Scan for the cell matching the given text and deliver its (X, Y) coordinate at center. 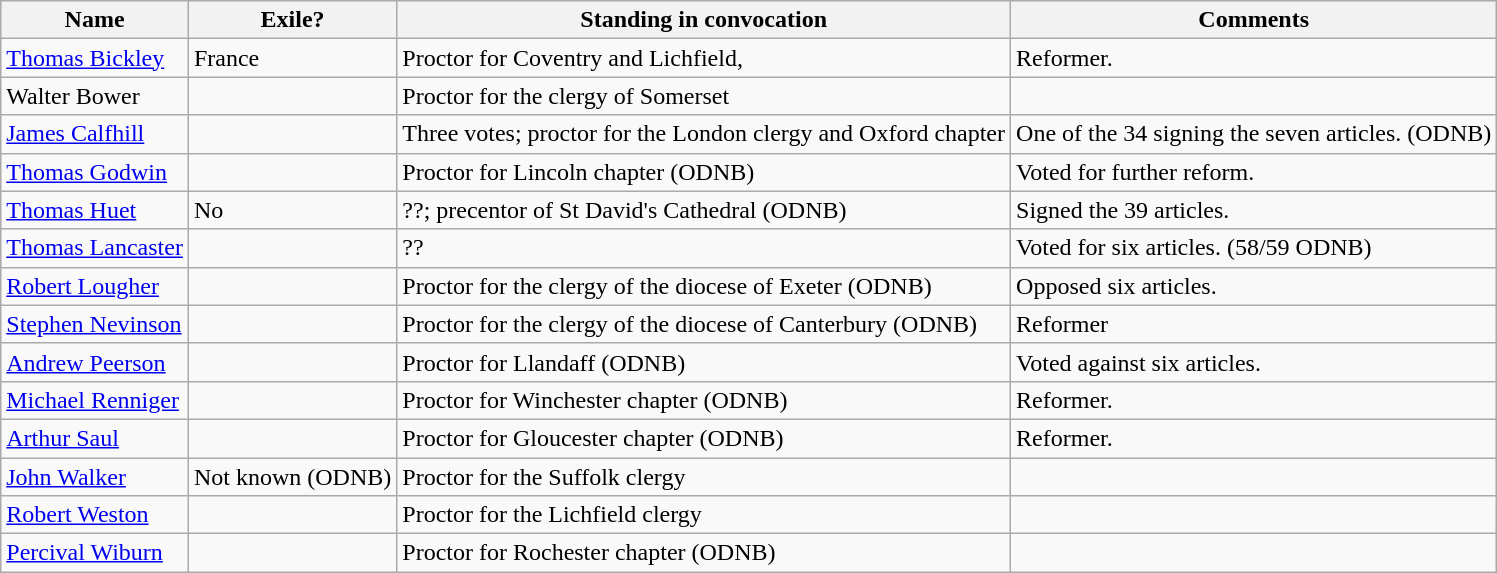
??; precentor of St David's Cathedral (ODNB) (704, 210)
James Calfhill (95, 134)
Reformer (1254, 324)
Signed the 39 articles. (1254, 210)
Proctor for Lincoln chapter (ODNB) (704, 172)
Robert Lougher (95, 286)
One of the 34 signing the seven articles. (ODNB) (1254, 134)
Proctor for Gloucester chapter (ODNB) (704, 438)
Proctor for the Lichfield clergy (704, 515)
No (292, 210)
Michael Renniger (95, 400)
Percival Wiburn (95, 553)
Voted for further reform. (1254, 172)
Proctor for Rochester chapter (ODNB) (704, 553)
Proctor for the clergy of the diocese of Exeter (ODNB) (704, 286)
Comments (1254, 20)
Standing in convocation (704, 20)
Opposed six articles. (1254, 286)
Thomas Godwin (95, 172)
Exile? (292, 20)
Voted against six articles. (1254, 362)
Thomas Huet (95, 210)
Proctor for the clergy of the diocese of Canterbury (ODNB) (704, 324)
Proctor for the Suffolk clergy (704, 477)
Walter Bower (95, 96)
Voted for six articles. (58/59 ODNB) (1254, 248)
Proctor for Winchester chapter (ODNB) (704, 400)
Not known (ODNB) (292, 477)
?? (704, 248)
Thomas Lancaster (95, 248)
Name (95, 20)
Proctor for Coventry and Lichfield, (704, 58)
Andrew Peerson (95, 362)
Proctor for the clergy of Somerset (704, 96)
Robert Weston (95, 515)
Stephen Nevinson (95, 324)
France (292, 58)
Thomas Bickley (95, 58)
John Walker (95, 477)
Arthur Saul (95, 438)
Three votes; proctor for the London clergy and Oxford chapter (704, 134)
Proctor for Llandaff (ODNB) (704, 362)
